From the cell containing the given text, extract its center point as [X, Y] coordinate. 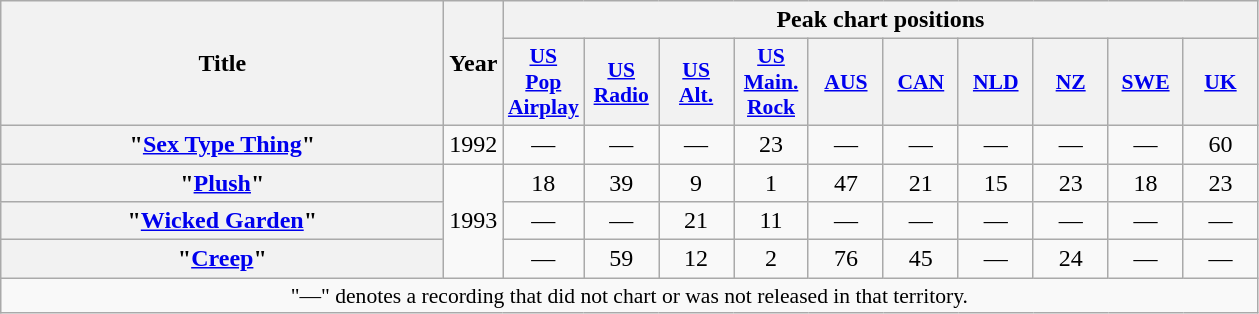
US Radio [622, 82]
11 [772, 221]
"Plush" [222, 183]
NLD [996, 82]
59 [622, 259]
AUS [846, 82]
UK [1220, 82]
39 [622, 183]
47 [846, 183]
"Wicked Garden" [222, 221]
USMain. Rock [772, 82]
45 [920, 259]
CAN [920, 82]
1 [772, 183]
60 [1220, 144]
24 [1070, 259]
"Creep" [222, 259]
1993 [474, 221]
NZ [1070, 82]
USPop Airplay [544, 82]
2 [772, 259]
"—" denotes a recording that did not chart or was not released in that territory. [630, 296]
15 [996, 183]
9 [696, 183]
SWE [1146, 82]
76 [846, 259]
1992 [474, 144]
Year [474, 64]
12 [696, 259]
"Sex Type Thing" [222, 144]
Peak chart positions [880, 20]
USAlt. [696, 82]
Title [222, 64]
